Scan for the cell matching the given text and deliver its [X, Y] coordinate at center. 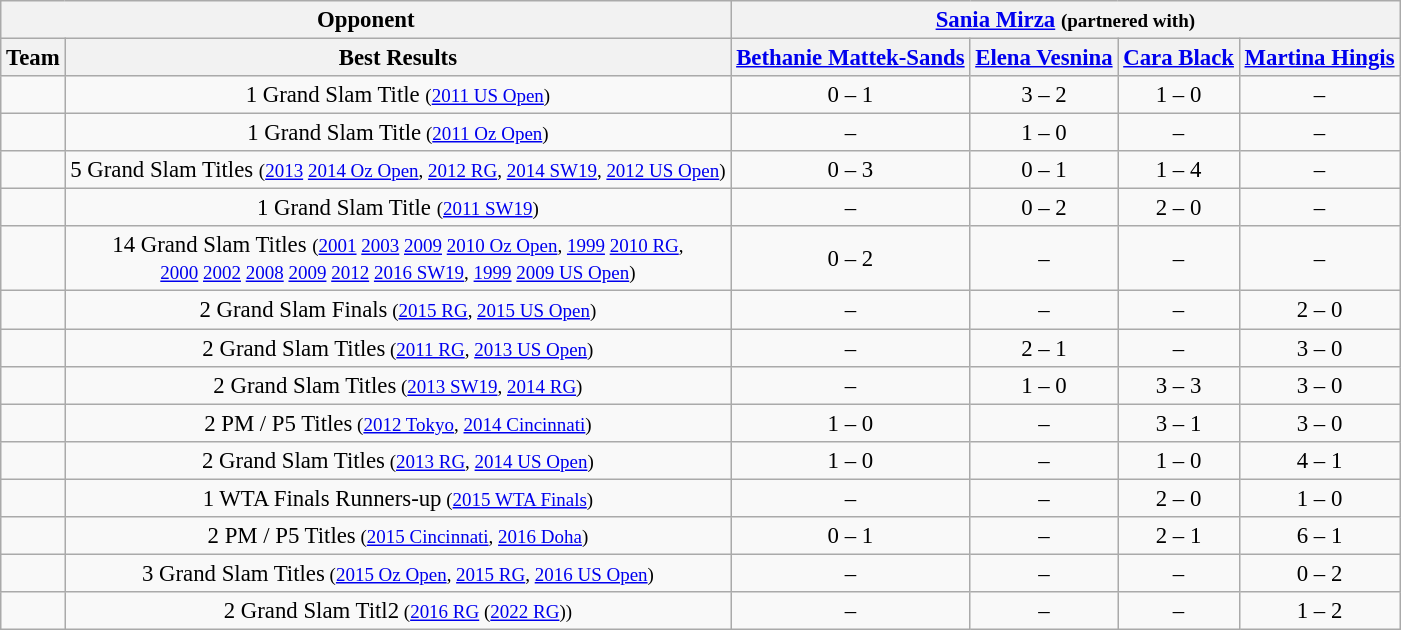
1 Grand Slam Title (2011 Oz Open) [398, 133]
Elena Vesnina [1044, 58]
14 Grand Slam Titles (2001 2003 2009 2010 Oz Open, 1999 2010 RG, 2000 2002 2008 2009 2012 2016 SW19, 1999 2009 US Open) [398, 258]
Team [33, 58]
2 Grand Slam Titles (2013 RG, 2014 US Open) [398, 460]
Opponent [366, 20]
2 PM / P5 Titles (2012 Tokyo, 2014 Cincinnati) [398, 423]
Cara Black [1178, 58]
1 WTA Finals Runners-up (2015 WTA Finals) [398, 498]
6 – 1 [1320, 536]
5 Grand Slam Titles (2013 2014 Oz Open, 2012 RG, 2014 SW19, 2012 US Open) [398, 170]
0 – 3 [850, 170]
Martina Hingis [1320, 58]
Best Results [398, 58]
2 PM / P5 Titles (2015 Cincinnati, 2016 Doha) [398, 536]
2 Grand Slam Titles (2013 SW19, 2014 RG) [398, 385]
3 Grand Slam Titles (2015 Oz Open, 2015 RG, 2016 US Open) [398, 573]
Sania Mirza (partnered with) [1066, 20]
3 – 2 [1044, 95]
1 Grand Slam Title (2011 US Open) [398, 95]
1 – 2 [1320, 611]
2 Grand Slam Titl2 (2016 RG (2022 RG)) [398, 611]
2 Grand Slam Titles (2011 RG, 2013 US Open) [398, 348]
Bethanie Mattek-Sands [850, 58]
3 – 3 [1178, 385]
1 Grand Slam Title (2011 SW19) [398, 208]
1 – 4 [1178, 170]
2 Grand Slam Finals (2015 RG, 2015 US Open) [398, 310]
3 – 1 [1178, 423]
4 – 1 [1320, 460]
